Return [X, Y] of the center of cell containing provided text 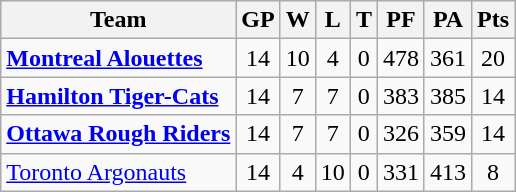
PF [400, 20]
Ottawa Rough Riders [118, 134]
359 [448, 134]
T [364, 20]
331 [400, 172]
20 [494, 58]
8 [494, 172]
Pts [494, 20]
326 [400, 134]
361 [448, 58]
Team [118, 20]
Hamilton Tiger-Cats [118, 96]
PA [448, 20]
413 [448, 172]
Montreal Alouettes [118, 58]
383 [400, 96]
385 [448, 96]
GP [258, 20]
W [298, 20]
L [332, 20]
Toronto Argonauts [118, 172]
478 [400, 58]
